Return [x, y] of the center of cell containing provided text 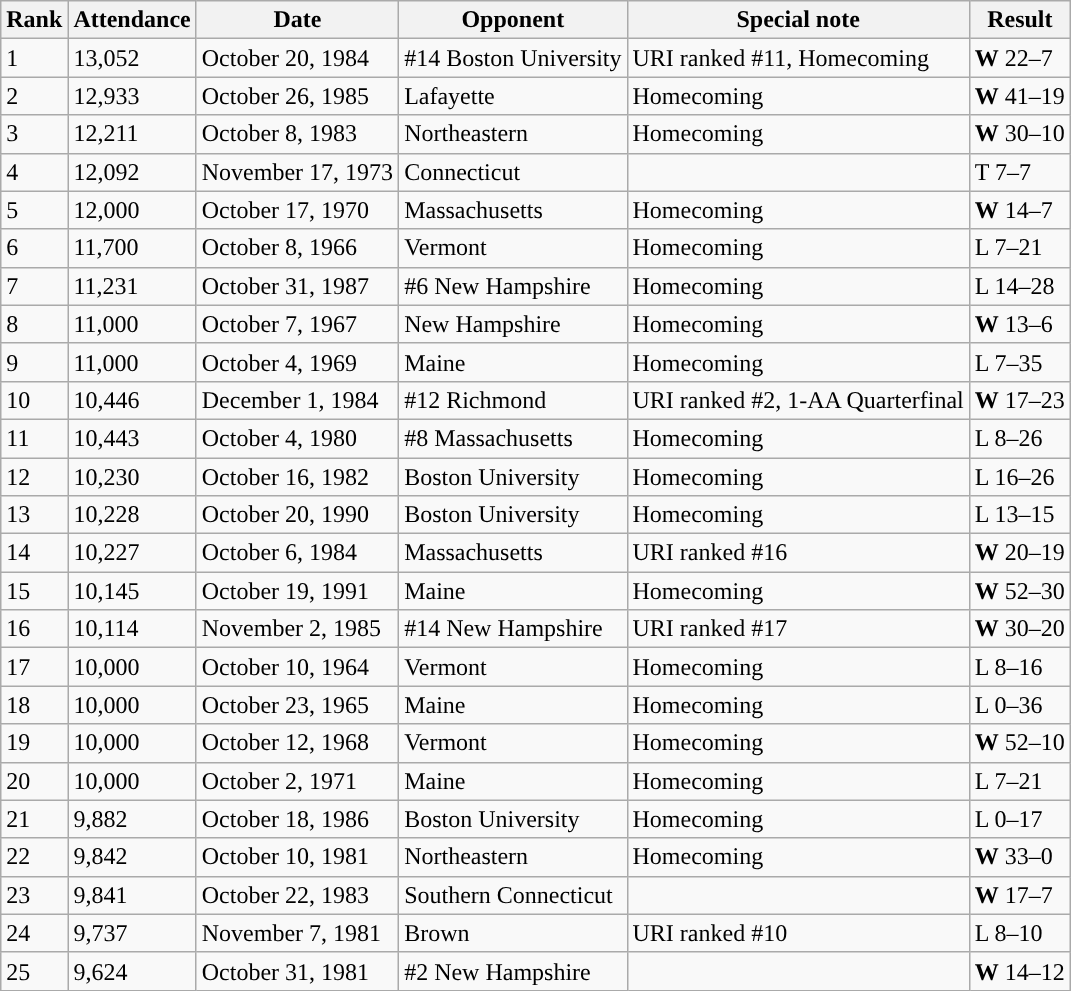
Lafayette [513, 96]
2 [34, 96]
Attendance [132, 20]
November 7, 1981 [297, 933]
Opponent [513, 20]
20 [34, 781]
October 18, 1986 [297, 819]
URI ranked #11, Homecoming [798, 58]
W 22–7 [1020, 58]
October 16, 1982 [297, 477]
10,228 [132, 515]
L 13–15 [1020, 515]
November 17, 1973 [297, 172]
10,114 [132, 629]
W 41–19 [1020, 96]
December 1, 1984 [297, 400]
Date [297, 20]
October 10, 1981 [297, 857]
#8 Massachusetts [513, 438]
25 [34, 971]
L 16–26 [1020, 477]
18 [34, 705]
T 7–7 [1020, 172]
21 [34, 819]
W 14–7 [1020, 210]
November 2, 1985 [297, 629]
October 20, 1990 [297, 515]
October 4, 1980 [297, 438]
12,933 [132, 96]
W 33–0 [1020, 857]
8 [34, 324]
October 26, 1985 [297, 96]
October 10, 1964 [297, 667]
October 31, 1987 [297, 286]
W 17–23 [1020, 400]
October 4, 1969 [297, 362]
October 17, 1970 [297, 210]
10 [34, 400]
12 [34, 477]
L 7–35 [1020, 362]
L 14–28 [1020, 286]
10,230 [132, 477]
10,443 [132, 438]
October 2, 1971 [297, 781]
W 52–10 [1020, 743]
W 14–12 [1020, 971]
October 6, 1984 [297, 553]
URI ranked #16 [798, 553]
10,227 [132, 553]
9,624 [132, 971]
October 8, 1966 [297, 248]
9,737 [132, 933]
Special note [798, 20]
15 [34, 591]
14 [34, 553]
L 8–26 [1020, 438]
Rank [34, 20]
23 [34, 895]
Result [1020, 20]
October 12, 1968 [297, 743]
9,841 [132, 895]
#2 New Hampshire [513, 971]
October 8, 1983 [297, 134]
4 [34, 172]
16 [34, 629]
17 [34, 667]
19 [34, 743]
6 [34, 248]
7 [34, 286]
W 30–10 [1020, 134]
October 22, 1983 [297, 895]
3 [34, 134]
12,000 [132, 210]
October 23, 1965 [297, 705]
Brown [513, 933]
Southern Connecticut [513, 895]
1 [34, 58]
11,700 [132, 248]
October 31, 1981 [297, 971]
URI ranked #2, 1-AA Quarterfinal [798, 400]
9,882 [132, 819]
October 19, 1991 [297, 591]
New Hampshire [513, 324]
L 8–16 [1020, 667]
URI ranked #17 [798, 629]
Connecticut [513, 172]
W 20–19 [1020, 553]
24 [34, 933]
October 20, 1984 [297, 58]
11,231 [132, 286]
W 17–7 [1020, 895]
22 [34, 857]
W 13–6 [1020, 324]
October 7, 1967 [297, 324]
12,211 [132, 134]
W 30–20 [1020, 629]
12,092 [132, 172]
L 0–36 [1020, 705]
#12 Richmond [513, 400]
#6 New Hampshire [513, 286]
13,052 [132, 58]
#14 New Hampshire [513, 629]
11 [34, 438]
URI ranked #10 [798, 933]
L 8–10 [1020, 933]
10,145 [132, 591]
9,842 [132, 857]
L 0–17 [1020, 819]
W 52–30 [1020, 591]
#14 Boston University [513, 58]
9 [34, 362]
13 [34, 515]
5 [34, 210]
10,446 [132, 400]
